Scan for the cell matching the given text and deliver its (X, Y) coordinate at center. 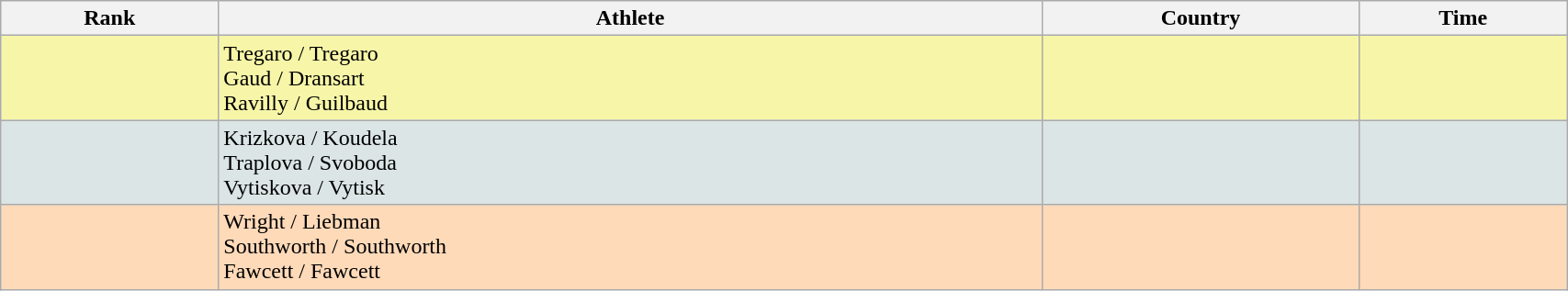
Rank (110, 18)
Tregaro / TregaroGaud / DransartRavilly / Guilbaud (630, 78)
Wright / LiebmanSouthworth / SouthworthFawcett / Fawcett (630, 247)
Time (1463, 18)
Athlete (630, 18)
Country (1200, 18)
Krizkova / KoudelaTraplova / SvobodaVytiskova / Vytisk (630, 162)
